Search for the cell housing the specified text and yield its (x, y) center coordinate. 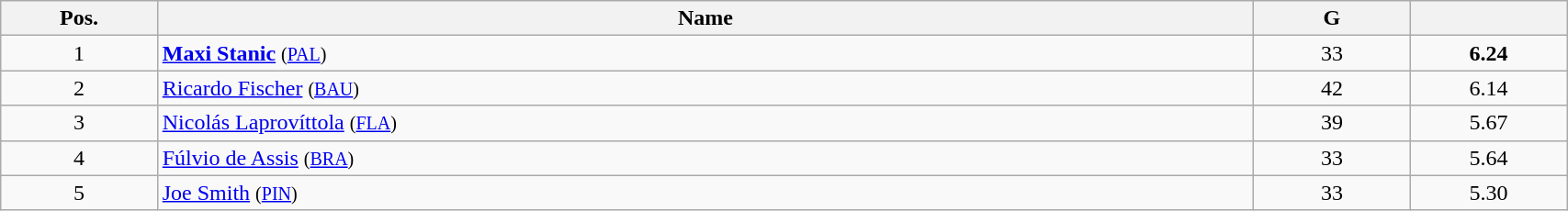
1 (79, 53)
5 (79, 193)
G (1332, 18)
3 (79, 123)
2 (79, 88)
4 (79, 158)
Joe Smith (PIN) (705, 193)
42 (1332, 88)
6.14 (1488, 88)
Nicolás Laprovíttola (FLA) (705, 123)
5.64 (1488, 158)
Fúlvio de Assis (BRA) (705, 158)
Maxi Stanic (PAL) (705, 53)
Name (705, 18)
39 (1332, 123)
5.30 (1488, 193)
6.24 (1488, 53)
5.67 (1488, 123)
Ricardo Fischer (BAU) (705, 88)
Pos. (79, 18)
